Locate the cell with the specified text and output its [X, Y] center coordinate. 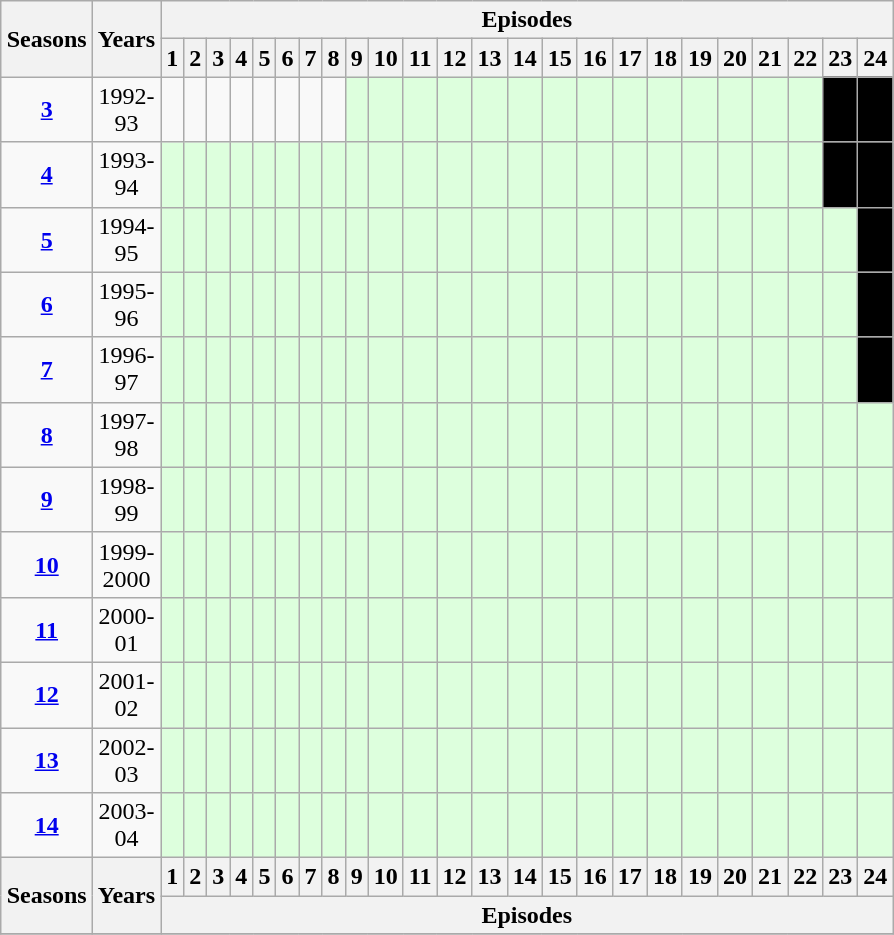
2001-02 [126, 694]
2003-04 [126, 826]
1999-2000 [126, 564]
1995-96 [126, 304]
1994-95 [126, 240]
1992-93 [126, 110]
1996-97 [126, 370]
1998-99 [126, 500]
1997-98 [126, 434]
1993-94 [126, 174]
2002-03 [126, 760]
2000-01 [126, 630]
